Find where the given text appears and provide that cell's center as (X, Y) coordinate. 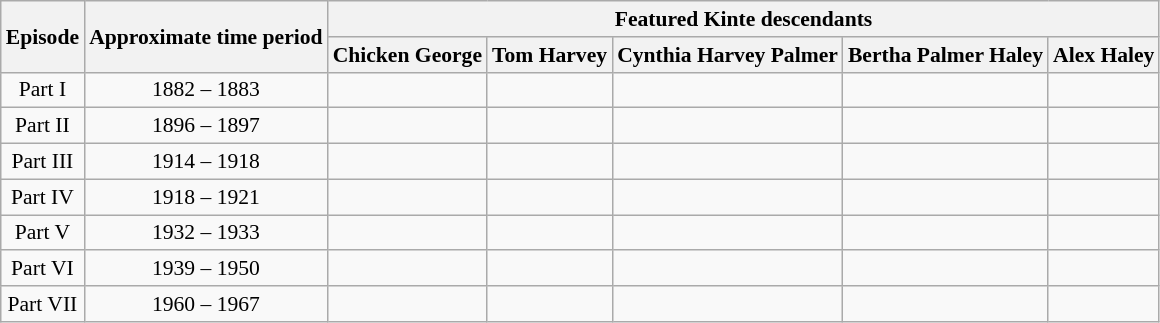
Featured Kinte descendants (744, 19)
Part IV (42, 197)
Episode (42, 36)
Part II (42, 126)
1882 – 1883 (206, 90)
Chicken George (408, 55)
Bertha Palmer Haley (946, 55)
Approximate time period (206, 36)
Alex Haley (1104, 55)
1939 – 1950 (206, 269)
Tom Harvey (550, 55)
Cynthia Harvey Palmer (728, 55)
1896 – 1897 (206, 126)
Part VII (42, 304)
1914 – 1918 (206, 162)
1932 – 1933 (206, 233)
Part VI (42, 269)
Part III (42, 162)
Part I (42, 90)
Part V (42, 233)
1960 – 1967 (206, 304)
1918 – 1921 (206, 197)
